Scan for the cell matching the given text and deliver its (x, y) coordinate at center. 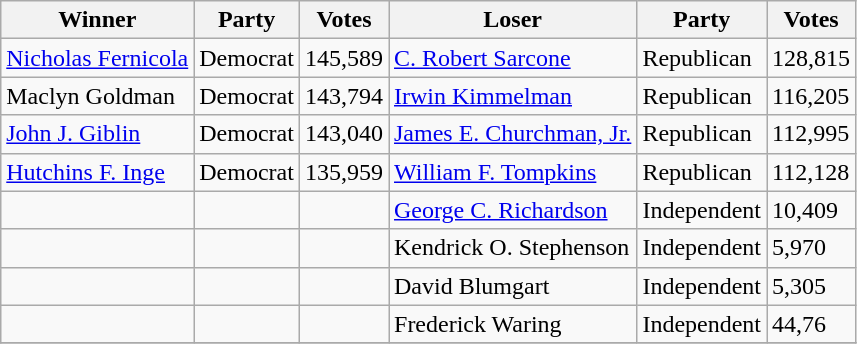
Irwin Kimmelman (512, 96)
44,76 (812, 324)
5,305 (812, 286)
John J. Giblin (98, 134)
David Blumgart (512, 286)
Winner (98, 20)
10,409 (812, 210)
116,205 (812, 96)
James E. Churchman, Jr. (512, 134)
135,959 (344, 172)
Hutchins F. Inge (98, 172)
143,794 (344, 96)
Frederick Waring (512, 324)
112,995 (812, 134)
128,815 (812, 58)
143,040 (344, 134)
Nicholas Fernicola (98, 58)
Maclyn Goldman (98, 96)
George C. Richardson (512, 210)
5,970 (812, 248)
Loser (512, 20)
Kendrick O. Stephenson (512, 248)
112,128 (812, 172)
C. Robert Sarcone (512, 58)
145,589 (344, 58)
William F. Tompkins (512, 172)
